Identify which cell holds the provided text, then report its [X, Y] central coordinate. 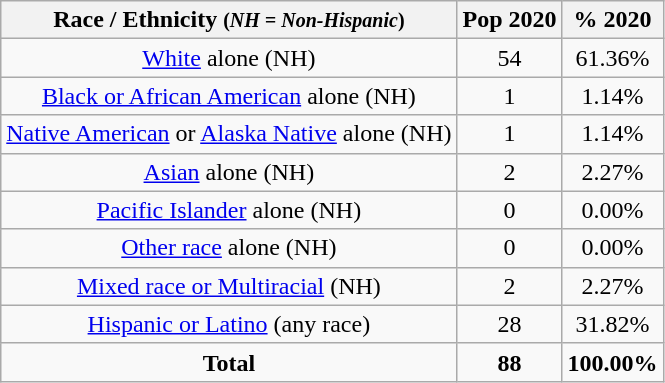
Other race alone (NH) [229, 248]
Total [229, 362]
% 2020 [612, 20]
Mixed race or Multiracial (NH) [229, 286]
Race / Ethnicity (NH = Non-Hispanic) [229, 20]
Native American or Alaska Native alone (NH) [229, 134]
White alone (NH) [229, 58]
31.82% [612, 324]
61.36% [612, 58]
Asian alone (NH) [229, 172]
Pacific Islander alone (NH) [229, 210]
88 [510, 362]
100.00% [612, 362]
54 [510, 58]
Pop 2020 [510, 20]
Hispanic or Latino (any race) [229, 324]
Black or African American alone (NH) [229, 96]
28 [510, 324]
